Output the (X, Y) coordinate of the center of the cell containing the given text.  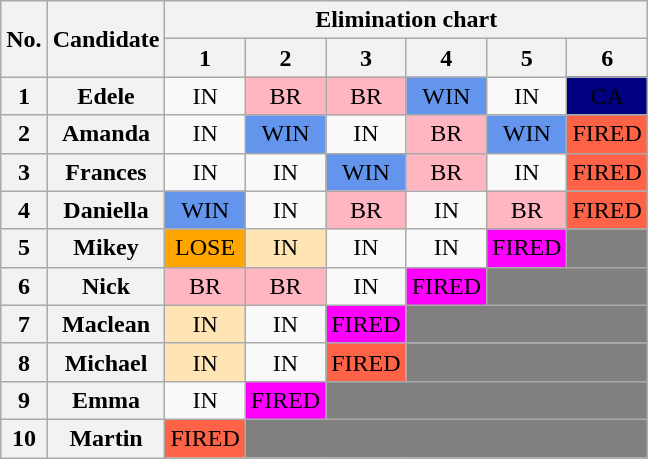
CA (607, 96)
Michael (106, 362)
Elimination chart (406, 20)
8 (24, 362)
Mikey (106, 248)
Emma (106, 400)
Maclean (106, 324)
Daniella (106, 210)
9 (24, 400)
Nick (106, 286)
10 (24, 438)
Amanda (106, 134)
Martin (106, 438)
No. (24, 39)
7 (24, 324)
Frances (106, 172)
Candidate (106, 39)
Edele (106, 96)
LOSE (205, 248)
